Find where the given text appears and provide that cell's center as (x, y) coordinate. 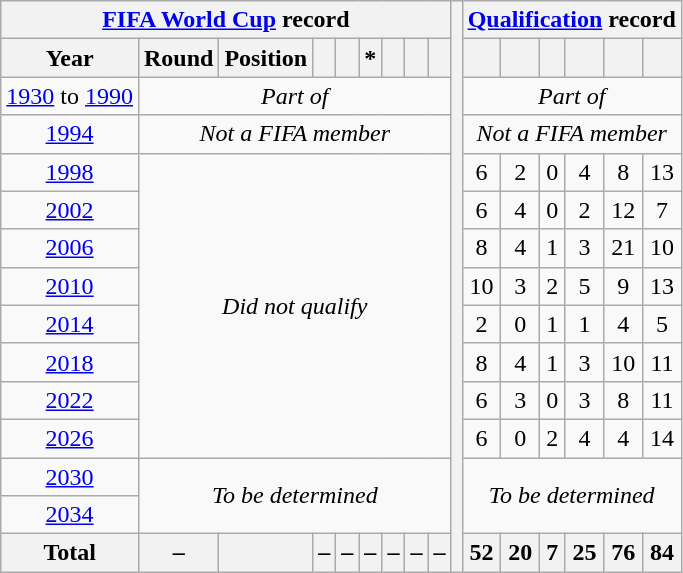
14 (662, 438)
84 (662, 553)
25 (584, 553)
2014 (70, 324)
9 (624, 286)
2006 (70, 248)
2018 (70, 362)
1994 (70, 134)
2026 (70, 438)
Did not qualify (294, 305)
FIFA World Cup record (226, 20)
Qualification record (572, 20)
12 (624, 210)
Round (178, 58)
2022 (70, 400)
21 (624, 248)
2010 (70, 286)
Year (70, 58)
Total (70, 553)
2034 (70, 515)
20 (520, 553)
* (370, 58)
2002 (70, 210)
52 (482, 553)
Position (266, 58)
1998 (70, 172)
76 (624, 553)
2030 (70, 477)
1930 to 1990 (70, 96)
